For the text-containing cell, return its midpoint in [X, Y] coordinate format. 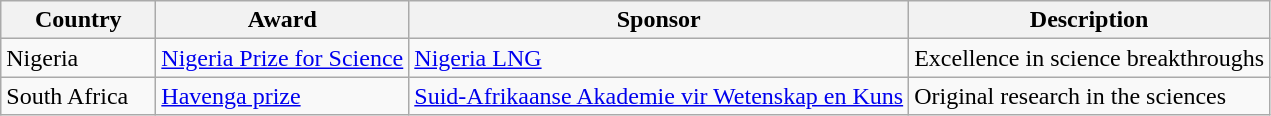
Excellence in science breakthroughs [1090, 58]
Suid-Afrikaanse Akademie vir Wetenskap en Kuns [659, 96]
Country [78, 20]
Nigeria [78, 58]
Original research in the sciences [1090, 96]
Description [1090, 20]
Nigeria Prize for Science [282, 58]
Award [282, 20]
South Africa [78, 96]
Sponsor [659, 20]
Nigeria LNG [659, 58]
Havenga prize [282, 96]
